Determine the (x, y) coordinate at the center of the cell enclosing the given text.  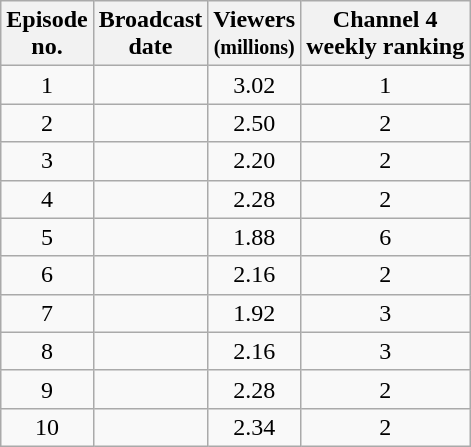
3.02 (254, 85)
10 (47, 427)
9 (47, 389)
5 (47, 237)
2.50 (254, 123)
8 (47, 351)
Broadcastdate (150, 34)
2.20 (254, 161)
2.34 (254, 427)
1.88 (254, 237)
7 (47, 313)
Episodeno. (47, 34)
1.92 (254, 313)
Viewers(millions) (254, 34)
Channel 4weekly ranking (386, 34)
4 (47, 199)
